Provide the (x, y) coordinate of the cell's center where the given text is located.  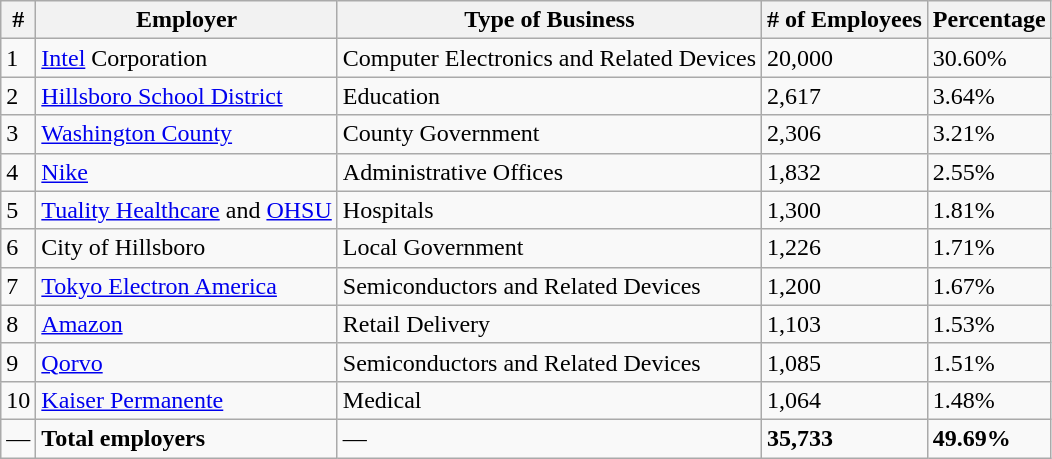
20,000 (845, 58)
1 (18, 58)
3 (18, 134)
8 (18, 324)
1,832 (845, 172)
35,733 (845, 438)
Local Government (549, 248)
Tokyo Electron America (186, 286)
Medical (549, 400)
Education (549, 96)
2,306 (845, 134)
Administrative Offices (549, 172)
1,300 (845, 210)
9 (18, 362)
1.67% (989, 286)
Kaiser Permanente (186, 400)
Employer (186, 20)
1,103 (845, 324)
Washington County (186, 134)
6 (18, 248)
7 (18, 286)
Total employers (186, 438)
1,200 (845, 286)
Qorvo (186, 362)
10 (18, 400)
Computer Electronics and Related Devices (549, 58)
3.21% (989, 134)
Tuality Healthcare and OHSU (186, 210)
Intel Corporation (186, 58)
City of Hillsboro (186, 248)
2,617 (845, 96)
# (18, 20)
1.71% (989, 248)
# of Employees (845, 20)
Nike (186, 172)
30.60% (989, 58)
3.64% (989, 96)
2 (18, 96)
1,085 (845, 362)
Amazon (186, 324)
Retail Delivery (549, 324)
1,226 (845, 248)
County Government (549, 134)
Hospitals (549, 210)
5 (18, 210)
Percentage (989, 20)
1.48% (989, 400)
1,064 (845, 400)
1.53% (989, 324)
Hillsboro School District (186, 96)
4 (18, 172)
1.51% (989, 362)
1.81% (989, 210)
49.69% (989, 438)
2.55% (989, 172)
Type of Business (549, 20)
